Return [X, Y] of the center of cell containing provided text 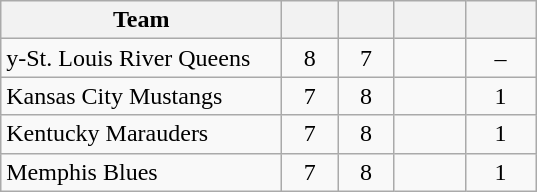
Kentucky Marauders [142, 134]
y-St. Louis River Queens [142, 58]
– [500, 58]
Team [142, 20]
Memphis Blues [142, 172]
Kansas City Mustangs [142, 96]
